Detect which cell encompasses the target text, then output its [X, Y] center coordinate. 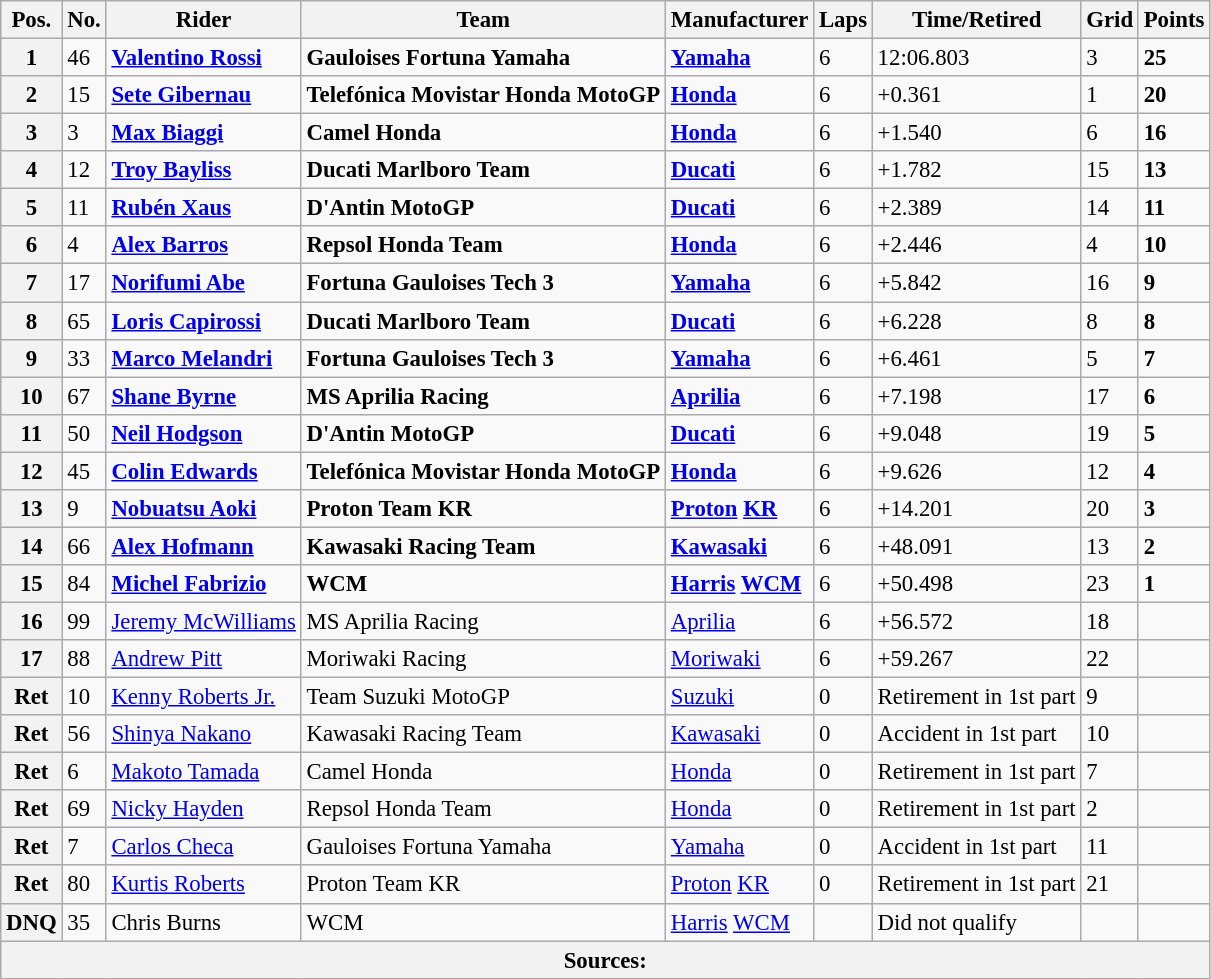
Did not qualify [976, 922]
+6.461 [976, 358]
Jeremy McWilliams [204, 621]
+7.198 [976, 396]
Chris Burns [204, 922]
Michel Fabrizio [204, 584]
+2.389 [976, 208]
Moriwaki [739, 659]
Troy Bayliss [204, 170]
Moriwaki Racing [483, 659]
Team [483, 20]
+9.626 [976, 471]
99 [84, 621]
Colin Edwards [204, 471]
35 [84, 922]
21 [1110, 885]
Grid [1110, 20]
+6.228 [976, 321]
Andrew Pitt [204, 659]
33 [84, 358]
Sources: [606, 960]
+50.498 [976, 584]
Sete Gibernau [204, 95]
18 [1110, 621]
Manufacturer [739, 20]
Laps [844, 20]
Alex Barros [204, 245]
+14.201 [976, 509]
Marco Melandri [204, 358]
Rider [204, 20]
+59.267 [976, 659]
19 [1110, 433]
Norifumi Abe [204, 283]
Pos. [32, 20]
+5.842 [976, 283]
+2.446 [976, 245]
Carlos Checa [204, 847]
Nobuatsu Aoki [204, 509]
Time/Retired [976, 20]
Suzuki [739, 697]
56 [84, 734]
Valentino Rossi [204, 58]
+1.782 [976, 170]
Shinya Nakano [204, 734]
+9.048 [976, 433]
23 [1110, 584]
Nicky Hayden [204, 809]
Rubén Xaus [204, 208]
No. [84, 20]
+48.091 [976, 546]
Alex Hofmann [204, 546]
84 [84, 584]
46 [84, 58]
DNQ [32, 922]
Kenny Roberts Jr. [204, 697]
45 [84, 471]
Loris Capirossi [204, 321]
Makoto Tamada [204, 772]
Kurtis Roberts [204, 885]
Max Biaggi [204, 133]
12:06.803 [976, 58]
65 [84, 321]
80 [84, 885]
50 [84, 433]
+1.540 [976, 133]
Shane Byrne [204, 396]
67 [84, 396]
25 [1174, 58]
66 [84, 546]
22 [1110, 659]
Points [1174, 20]
69 [84, 809]
88 [84, 659]
+0.361 [976, 95]
Neil Hodgson [204, 433]
+56.572 [976, 621]
Team Suzuki MotoGP [483, 697]
